Scan for the cell matching the given text and deliver its [X, Y] coordinate at center. 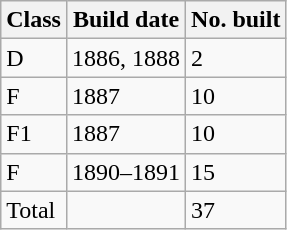
Class [34, 20]
37 [236, 210]
F1 [34, 134]
1890–1891 [126, 172]
15 [236, 172]
2 [236, 58]
Build date [126, 20]
D [34, 58]
No. built [236, 20]
1886, 1888 [126, 58]
Total [34, 210]
